Output the (X, Y) coordinate of the center of the cell containing the given text.  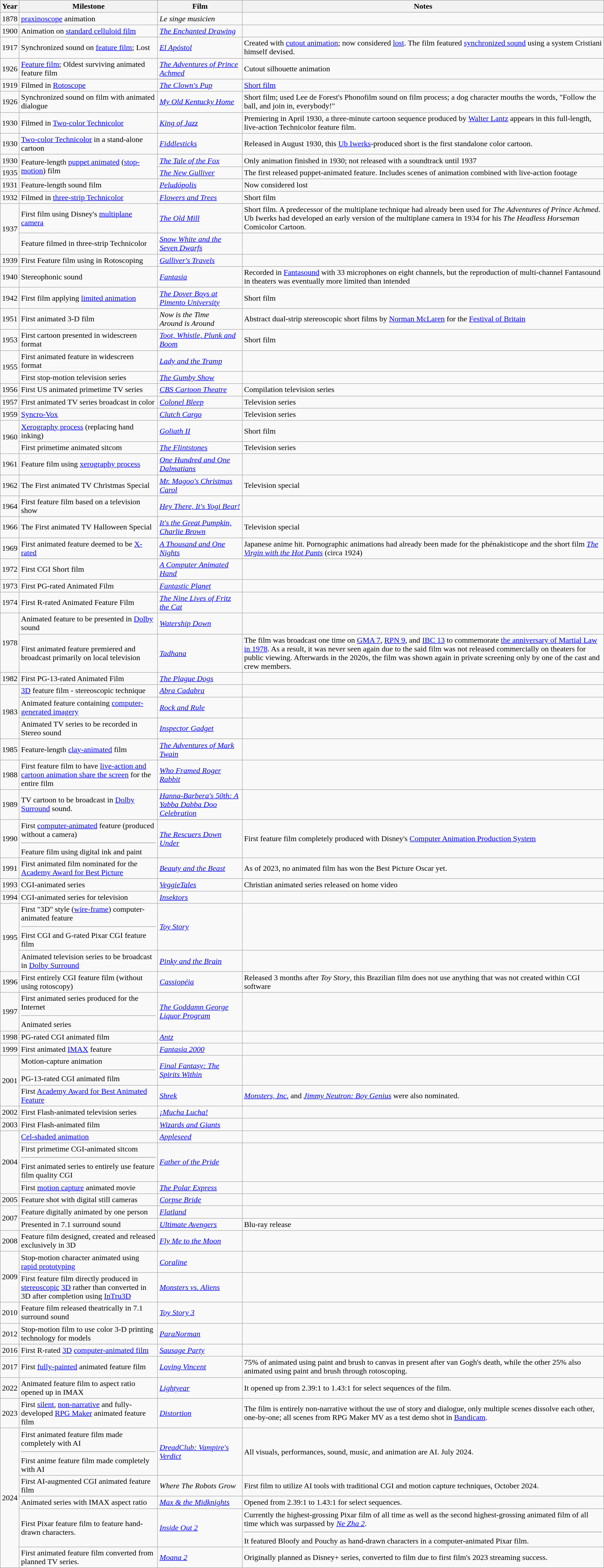
Feature-length sound film (88, 185)
Insektors (200, 897)
PG-rated CGI animated film (88, 1037)
Cassiopéia (200, 982)
2007 (10, 1218)
Mr. Magoo's Christmas Carol (200, 485)
Gulliver's Travels (200, 260)
1955 (10, 367)
Rock and Rule (200, 707)
1996 (10, 982)
First cartoon presented in widescreen format (88, 340)
Watership Down (200, 623)
1940 (10, 277)
Antz (200, 1037)
Lady and the Tramp (200, 361)
Inspector Gadget (200, 729)
First "3D" style (wire-frame) computer-animated feature First CGI and G-rated Pixar CGI feature film (88, 927)
A Computer Animated Hand (200, 569)
Originally planned as Disney+ series, converted to film due to first film's 2023 streaming success. (423, 1558)
1953 (10, 340)
2009 (10, 1277)
Flatland (200, 1212)
The Nine Lives of Fritz the Cat (200, 603)
Toy Story 3 (200, 1312)
2012 (10, 1334)
First Flash-animated film (88, 1124)
First animated feature film made completely with AI First anime feature film made completely with AI (88, 1452)
The Adventures of Prince Achmed (200, 68)
1962 (10, 485)
Animated TV series to be recorded in Stereo sound (88, 729)
First Pixar feature film to feature hand-drawn characters. (88, 1528)
Toy Story (200, 927)
Animated feature to be presented in Dolby sound (88, 623)
All visuals, performances, sound, music, and animation are AI. July 2024. (423, 1452)
1959 (10, 414)
1995 (10, 938)
¡Mucha Lucha! (200, 1112)
Filmed in Two-color Technicolor (88, 123)
Milestone (88, 6)
Pinky and the Brain (200, 961)
Fantasia 2000 (200, 1049)
Animation on standard celluloid film (88, 31)
Peludópolis (200, 185)
1988 (10, 775)
First fully-painted animated feature film (88, 1367)
The Enchanted Drawing (200, 31)
Toot, Whistle, Plunk and Boom (200, 340)
DreadClub: Vampire's Verdict (200, 1452)
CGI-animated series for television (88, 897)
Xerography process (replacing hand inking) (88, 431)
Blu-ray release (423, 1224)
One Hundred and One Dalmatians (200, 464)
First US animated primetime TV series (88, 390)
Moana 2 (200, 1558)
Released 3 months after Toy Story, this Brazilian film does not use anything that was not created within CGI software (423, 982)
1956 (10, 390)
1878 (10, 19)
2008 (10, 1241)
Feature shot with digital still cameras (88, 1200)
Goliath II (200, 431)
Flowers and Trees (200, 197)
Animated television series to be broadcast in Dolby Surround (88, 961)
First animated IMAX feature (88, 1049)
Appleseed (200, 1137)
Where The Robots Grow (200, 1485)
1966 (10, 527)
The Goddamn George Liquor Program (200, 1012)
First PG-13-rated Animated Film (88, 678)
El Apóstol (200, 48)
1974 (10, 603)
Stop-motion film to use color 3-D printing technology for models (88, 1334)
Inside Out 2 (200, 1528)
Who Framed Roger Rabbit (200, 775)
Animated feature film to aspect ratio opened up in IMAX (88, 1388)
Released in August 1930, this Ub Iwerks-produced short is the first standalone color cartoon. (423, 144)
VeggieTales (200, 885)
Feature digitally animated by one person (88, 1212)
The First animated TV Christmas Special (88, 485)
Monsters vs. Aliens (200, 1287)
Tadhana (200, 653)
Beauty and the Beast (200, 869)
Distortion (200, 1413)
1998 (10, 1037)
1951 (10, 319)
First PG-rated Animated Film (88, 586)
The Clown's Pup (200, 85)
Feature film using xerography process (88, 464)
Premiering in April 1930, a three-minute cartoon sequence produced by Walter Lantz appears in this full-length, live-action Technicolor feature film. (423, 123)
1994 (10, 897)
1993 (10, 885)
Abstract dual-strip stereoscopic short films by Norman McLaren for the Festival of Britain (423, 319)
Fantastic Planet (200, 586)
Feature film designed, created and released exclusively in 3D (88, 1241)
Lightyear (200, 1388)
Stereophonic sound (88, 277)
1935 (10, 173)
First animated TV series broadcast in color (88, 402)
1997 (10, 1012)
Fiddlesticks (200, 144)
First feature film directly produced in stereoscopic 3D rather than converted in 3D after completion using InTru3D (88, 1287)
Hey There, It's Yogi Bear! (200, 507)
First Academy Award for Best Animated Feature (88, 1096)
1931 (10, 185)
2024 (10, 1498)
2003 (10, 1124)
2005 (10, 1200)
First animated feature in widescreen format (88, 361)
Feature filmed in three-strip Technicolor (88, 244)
First silent, non-narrative and fully-developed RPG Maker animated feature film (88, 1413)
Shrek (200, 1096)
The Tale of the Fox (200, 160)
Christian animated series released on home video (423, 885)
Notes (423, 6)
First R-rated 3D computer-animated film (88, 1350)
Animated feature containing computer-generated imagery (88, 707)
Short film; used Lee de Forest's Phonofilm sound on film process; a dog character mouths the words, "Follow the ball, and join in, everybody!" (423, 102)
First feature film completely produced with Disney's Computer Animation Production System (423, 839)
My Old Kentucky Home (200, 102)
Presented in 7.1 surround sound (88, 1224)
1960 (10, 437)
1939 (10, 260)
1982 (10, 678)
It opened up from 2.39:1 to 1.43:1 for select sequences of the film. (423, 1388)
2004 (10, 1162)
2002 (10, 1112)
Feature-length puppet animated (stop-motion) film (88, 166)
1969 (10, 548)
Feature film; Oldest surviving animated feature film (88, 68)
praxinoscope animation (88, 19)
Syncro-Vox (88, 414)
First computer-animated feature (produced without a camera) Feature film using digital ink and paint (88, 839)
Only animation finished in 1930; not released with a soundtrack until 1937 (423, 160)
1919 (10, 85)
The first released puppet-animated feature. Includes scenes of animation combined with live-action footage (423, 173)
Abra Cadabra (200, 691)
3D feature film - stereoscopic technique (88, 691)
Created with cutout animation; now considered lost. The film featured synchronized sound using a system Cristiani himself devised. (423, 48)
Filmed in Rotoscope (88, 85)
1961 (10, 464)
First animated feature premiered and broadcast primarily on local television (88, 653)
TV cartoon to be broadcast in Dolby Surround sound. (88, 804)
First film applying limited animation (88, 298)
First feature film based on a television show (88, 507)
Compilation television series (423, 390)
1932 (10, 197)
Two-color Technicolor in a stand-alone cartoon (88, 144)
First AI-augmented CGI animated feature film (88, 1485)
First primetime animated sitcom (88, 447)
First CGI Short film (88, 569)
Now is the TimeAround is Around (200, 319)
Filmed in three-strip Technicolor (88, 197)
First film to utilize AI tools with traditional CGI and motion capture techniques, October 2024. (423, 1485)
The Polar Express (200, 1188)
The First animated TV Halloween Special (88, 527)
Feature-length clay-animated film (88, 749)
Colonel Bleep (200, 402)
2010 (10, 1312)
Coraline (200, 1262)
The New Gulliver (200, 173)
Ultimate Avengers (200, 1224)
ParaNorman (200, 1334)
The Flintstones (200, 447)
Loving Vincent (200, 1367)
First animated feature deemed to be X-rated (88, 548)
Feature film released theatrically in 7.1 surround sound (88, 1312)
1990 (10, 839)
1917 (10, 48)
First R-rated Animated Feature Film (88, 603)
Le singe musicien (200, 19)
Hanna-Barbera's 50th: A Yabba Dabba Doo Celebration (200, 804)
Monsters, Inc. and Jimmy Neutron: Boy Genius were also nominated. (423, 1096)
1973 (10, 586)
Synchronized sound on film with animated dialogue (88, 102)
First primetime CGI-animated sitcom First animated series to entirely use feature film quality CGI (88, 1162)
The Dover Boys at Pimento University (200, 298)
Year (10, 6)
The Gumby Show (200, 377)
Motion-capture animation PG-13-rated CGI animated film (88, 1070)
Max & the Midknights (200, 1502)
1964 (10, 507)
Cutout silhouette animation (423, 68)
1985 (10, 749)
Wizards and Giants (200, 1124)
The Plague Dogs (200, 678)
The Adventures of Mark Twain (200, 749)
First film using Disney's multiplane camera (88, 218)
CBS Cartoon Theatre (200, 390)
First animated 3-D film (88, 319)
The Rescuers Down Under (200, 839)
As of 2023, no animated film has won the Best Picture Oscar yet. (423, 869)
2022 (10, 1388)
First animated feature film converted from planned TV series. (88, 1558)
Now considered lost (423, 185)
1978 (10, 643)
Film (200, 6)
1983 (10, 712)
2016 (10, 1350)
Opened from 2.39:1 to 1.43:1 for select sequences. (423, 1502)
1991 (10, 869)
Father of the Pride (200, 1162)
1900 (10, 31)
First feature film to have live-action and cartoon animation share the screen for the entire film (88, 775)
Sausage Party (200, 1350)
The Old Mill (200, 218)
1942 (10, 298)
2023 (10, 1413)
First Flash-animated television series (88, 1112)
First motion capture animated movie (88, 1188)
Animated series with IMAX aspect ratio (88, 1502)
Corpse Bride (200, 1200)
First animated film nominated for the Academy Award for Best Picture (88, 869)
1937 (10, 229)
1989 (10, 804)
Snow White and the Seven Dwarfs (200, 244)
Final Fantasy: The Spirits Within (200, 1070)
2017 (10, 1367)
First entirely CGI feature film (without using rotoscopy) (88, 982)
Fly Me to the Moon (200, 1241)
CGI-animated series (88, 885)
Synchronized sound on feature film; Lost (88, 48)
1999 (10, 1049)
A Thousand and One Nights (200, 548)
First animated series produced for the Internet Animated series (88, 1012)
Fantasia (200, 277)
2001 (10, 1081)
Stop-motion character animated using rapid prototyping (88, 1262)
Clutch Cargo (200, 414)
King of Jazz (200, 123)
First Feature film using in Rotoscoping (88, 260)
It's the Great Pumpkin, Charlie Brown (200, 527)
1957 (10, 402)
1972 (10, 569)
Cel-shaded animation (88, 1137)
First stop-motion television series (88, 377)
